Find where the given text appears and provide that cell's center as (x, y) coordinate. 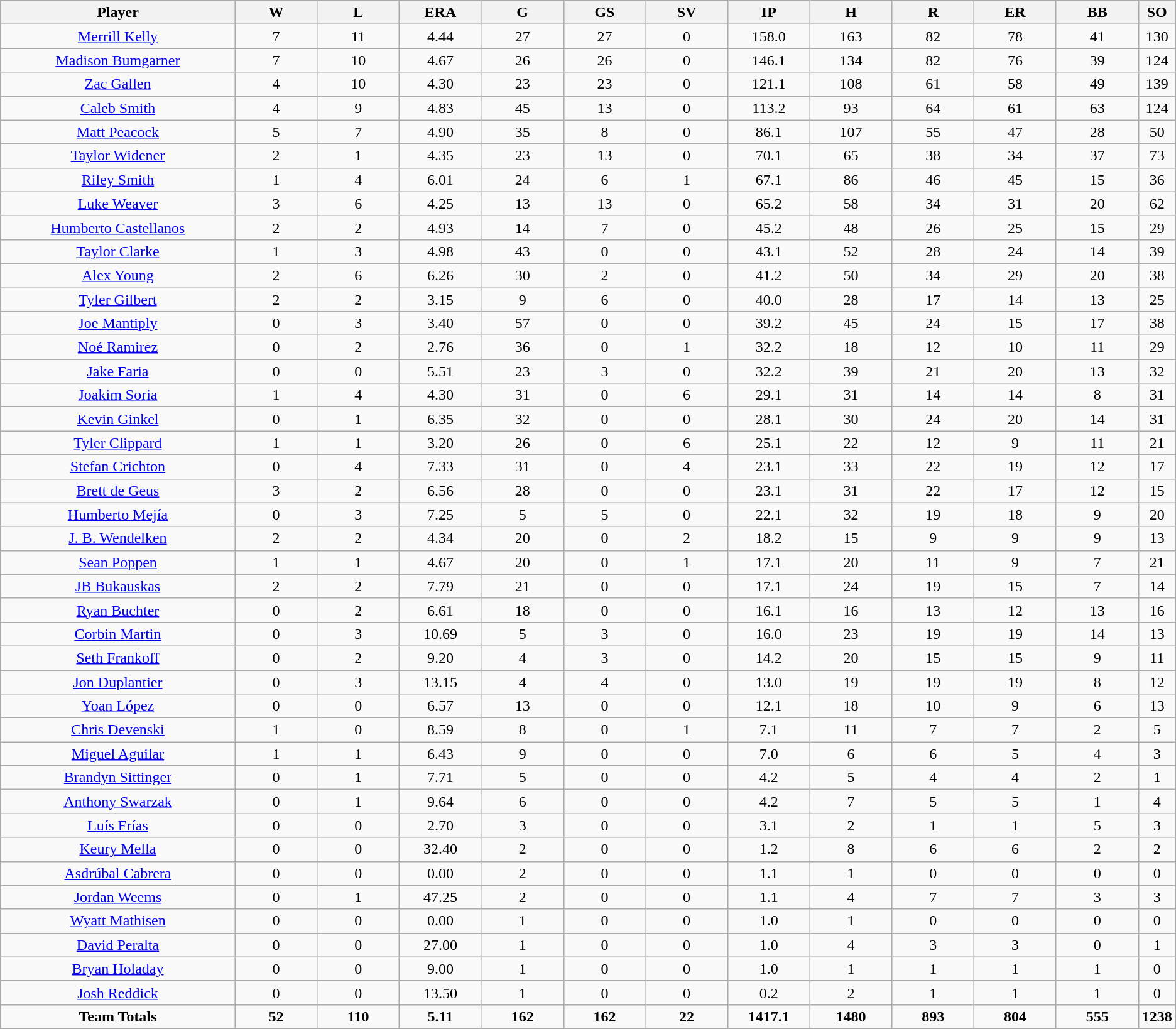
1480 (851, 1016)
5.51 (441, 371)
J. B. Wendelken (118, 538)
113.2 (769, 108)
3.1 (769, 825)
Tyler Gilbert (118, 300)
27.00 (441, 945)
43.1 (769, 251)
110 (358, 1016)
Ryan Buchter (118, 610)
107 (851, 132)
4.35 (441, 156)
41 (1097, 36)
Luís Frías (118, 825)
9.20 (441, 658)
Jordan Weems (118, 897)
163 (851, 36)
3.20 (441, 443)
86 (851, 180)
Bryan Holaday (118, 969)
86.1 (769, 132)
2.70 (441, 825)
Noé Ramirez (118, 347)
62 (1157, 204)
6.43 (441, 754)
4.34 (441, 538)
Anthony Swarzak (118, 802)
R (934, 13)
Yoan López (118, 706)
SV (687, 13)
SO (1157, 13)
G (523, 13)
67.1 (769, 180)
29.1 (769, 395)
47 (1015, 132)
Brandyn Sittinger (118, 778)
130 (1157, 36)
David Peralta (118, 945)
Asdrúbal Cabrera (118, 873)
W (276, 13)
13.50 (441, 993)
4.98 (441, 251)
6.01 (441, 180)
7.0 (769, 754)
4.90 (441, 132)
ERA (441, 13)
6.35 (441, 419)
4.93 (441, 227)
Seth Frankoff (118, 658)
46 (934, 180)
158.0 (769, 36)
146.1 (769, 60)
12.1 (769, 706)
49 (1097, 84)
55 (934, 132)
Keury Mella (118, 849)
Jake Faria (118, 371)
39.2 (769, 324)
63 (1097, 108)
2.76 (441, 347)
Humberto Mejía (118, 514)
3.40 (441, 324)
4.44 (441, 36)
18.2 (769, 538)
64 (934, 108)
Taylor Widener (118, 156)
Team Totals (118, 1016)
GS (604, 13)
H (851, 13)
Player (118, 13)
1417.1 (769, 1016)
4.25 (441, 204)
65 (851, 156)
9.64 (441, 802)
10.69 (441, 634)
Wyatt Mathisen (118, 921)
7.79 (441, 586)
48 (851, 227)
Brett de Geus (118, 491)
76 (1015, 60)
47.25 (441, 897)
Madison Bumgarner (118, 60)
Josh Reddick (118, 993)
5.11 (441, 1016)
22.1 (769, 514)
Zac Gallen (118, 84)
1.2 (769, 849)
32.40 (441, 849)
28.1 (769, 419)
93 (851, 108)
121.1 (769, 84)
41.2 (769, 275)
35 (523, 132)
Riley Smith (118, 180)
0.2 (769, 993)
25.1 (769, 443)
108 (851, 84)
43 (523, 251)
1238 (1157, 1016)
Tyler Clippard (118, 443)
13.15 (441, 682)
Jon Duplantier (118, 682)
65.2 (769, 204)
Miguel Aguilar (118, 754)
73 (1157, 156)
BB (1097, 13)
6.56 (441, 491)
Corbin Martin (118, 634)
7.1 (769, 730)
Matt Peacock (118, 132)
16.1 (769, 610)
13.0 (769, 682)
804 (1015, 1016)
3.15 (441, 300)
6.61 (441, 610)
555 (1097, 1016)
Stefan Crichton (118, 467)
70.1 (769, 156)
16.0 (769, 634)
14.2 (769, 658)
7.33 (441, 467)
L (358, 13)
45.2 (769, 227)
Alex Young (118, 275)
Chris Devenski (118, 730)
Sean Poppen (118, 562)
134 (851, 60)
9.00 (441, 969)
Merrill Kelly (118, 36)
57 (523, 324)
IP (769, 13)
6.26 (441, 275)
40.0 (769, 300)
Kevin Ginkel (118, 419)
37 (1097, 156)
7.25 (441, 514)
893 (934, 1016)
Joakim Soria (118, 395)
Luke Weaver (118, 204)
ER (1015, 13)
139 (1157, 84)
Joe Mantiply (118, 324)
8.59 (441, 730)
Caleb Smith (118, 108)
6.57 (441, 706)
Humberto Castellanos (118, 227)
78 (1015, 36)
JB Bukauskas (118, 586)
33 (851, 467)
7.71 (441, 778)
Taylor Clarke (118, 251)
4.83 (441, 108)
